Output the [x, y] coordinate of the center of the cell containing the given text.  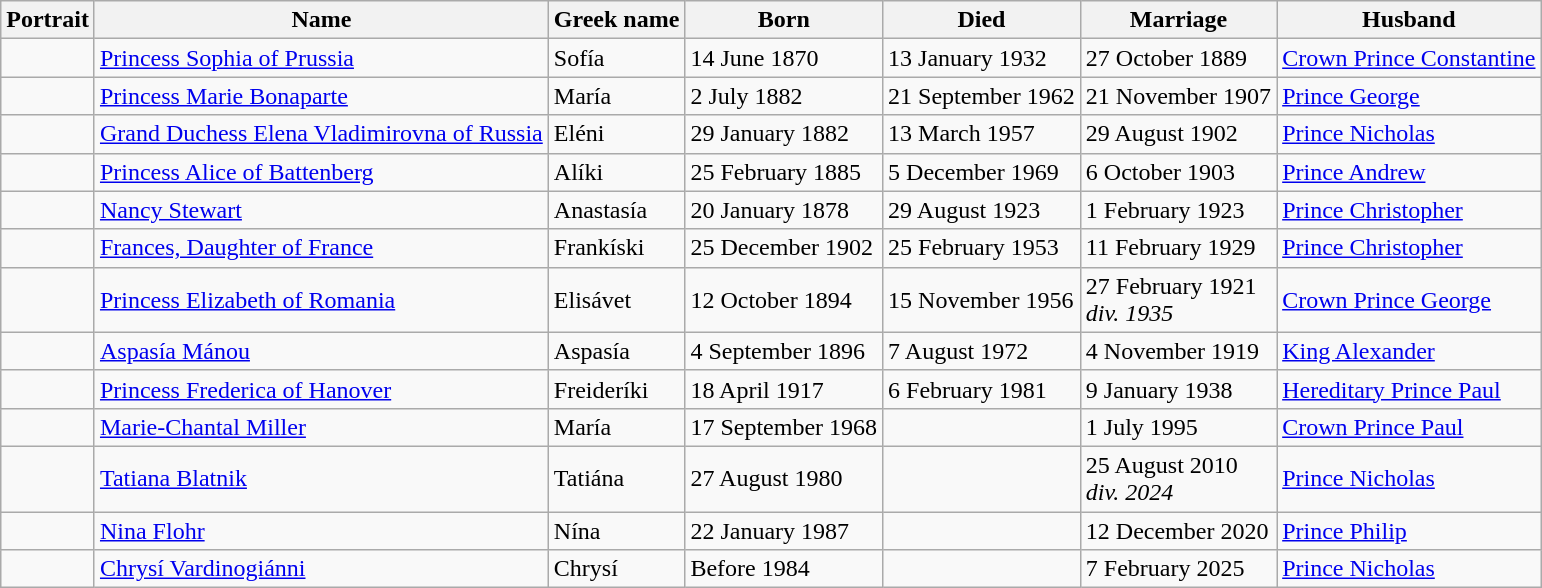
Crown Prince Paul [1409, 427]
6 October 1903 [1178, 172]
Nina Flohr [321, 531]
Princess Alice of Battenberg [321, 172]
Eléni [616, 134]
Marie-Chantal Miller [321, 427]
Frankíski [616, 248]
Princess Marie Bonaparte [321, 96]
22 January 1987 [784, 531]
12 December 2020 [1178, 531]
Prince Philip [1409, 531]
Hereditary Prince Paul [1409, 389]
13 March 1957 [982, 134]
Born [784, 20]
Husband [1409, 20]
11 February 1929 [1178, 248]
Frances, Daughter of France [321, 248]
Prince George [1409, 96]
15 November 1956 [982, 300]
7 February 2025 [1178, 569]
20 January 1878 [784, 210]
5 December 1969 [982, 172]
27 August 1980 [784, 478]
Tatiana Blatnik [321, 478]
18 April 1917 [784, 389]
Princess Elizabeth of Romania [321, 300]
Anastasía [616, 210]
7 August 1972 [982, 351]
Nancy Stewart [321, 210]
Name [321, 20]
Crown Prince Constantine [1409, 58]
Alíki [616, 172]
1 February 1923 [1178, 210]
Prince Andrew [1409, 172]
17 September 1968 [784, 427]
27 February 1921div. 1935 [1178, 300]
Princess Frederica of Hanover [321, 389]
25 August 2010div. 2024 [1178, 478]
Greek name [616, 20]
Aspasía [616, 351]
Chrysí Vardinogiánni [321, 569]
Freideríki [616, 389]
21 September 1962 [982, 96]
Died [982, 20]
29 August 1923 [982, 210]
14 June 1870 [784, 58]
2 July 1882 [784, 96]
25 February 1953 [982, 248]
13 January 1932 [982, 58]
Before 1984 [784, 569]
Marriage [1178, 20]
Tatiána [616, 478]
Elisávet [616, 300]
25 December 1902 [784, 248]
6 February 1981 [982, 389]
9 January 1938 [1178, 389]
Aspasía Mánou [321, 351]
Sofía [616, 58]
12 October 1894 [784, 300]
29 January 1882 [784, 134]
Chrysí [616, 569]
27 October 1889 [1178, 58]
4 September 1896 [784, 351]
King Alexander [1409, 351]
Princess Sophia of Prussia [321, 58]
21 November 1907 [1178, 96]
Grand Duchess Elena Vladimirovna of Russia [321, 134]
25 February 1885 [784, 172]
Portrait [48, 20]
29 August 1902 [1178, 134]
Nína [616, 531]
1 July 1995 [1178, 427]
4 November 1919 [1178, 351]
Crown Prince George [1409, 300]
